Output the (X, Y) coordinate of the center of the cell containing the given text.  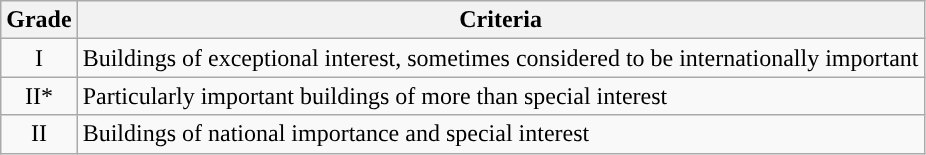
Criteria (500, 20)
Grade (39, 20)
II* (39, 96)
II (39, 134)
Buildings of exceptional interest, sometimes considered to be internationally important (500, 58)
Particularly important buildings of more than special interest (500, 96)
I (39, 58)
Buildings of national importance and special interest (500, 134)
